Find where the given text appears and provide that cell's center as (x, y) coordinate. 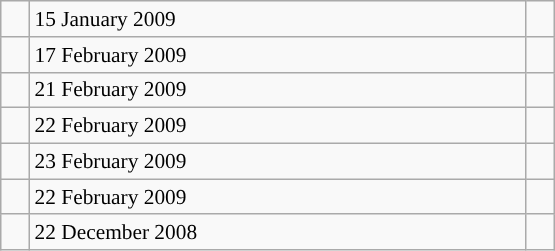
15 January 2009 (278, 19)
22 December 2008 (278, 232)
17 February 2009 (278, 55)
23 February 2009 (278, 161)
21 February 2009 (278, 90)
